Search for the cell housing the specified text and yield its (x, y) center coordinate. 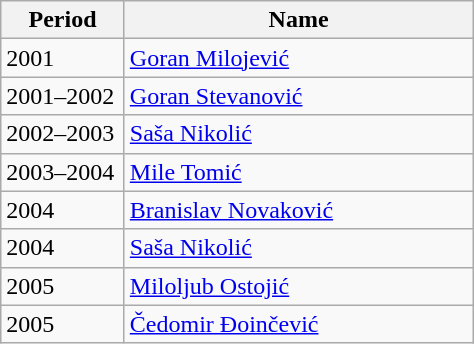
Čedomir Đoinčević (298, 324)
Miloljub Ostojić (298, 286)
Goran Stevanović (298, 96)
2001 (63, 58)
Name (298, 20)
2003–2004 (63, 172)
Period (63, 20)
2002–2003 (63, 134)
2001–2002 (63, 96)
Goran Milojević (298, 58)
Branislav Novaković (298, 210)
Mile Tomić (298, 172)
